For the text-containing cell, return its midpoint in (x, y) coordinate format. 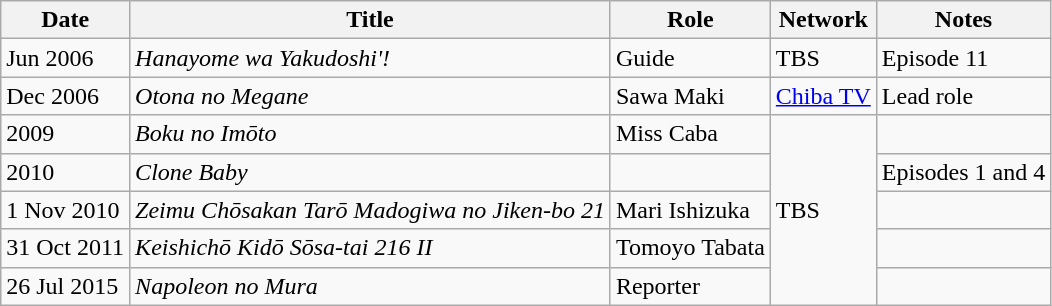
Reporter (690, 286)
Chiba TV (823, 96)
Tomoyo Tabata (690, 248)
Napoleon no Mura (370, 286)
Clone Baby (370, 172)
Keishichō Kidō Sōsa-tai 216 II (370, 248)
Miss Caba (690, 134)
Dec 2006 (66, 96)
Zeimu Chōsakan Tarō Madogiwa no Jiken-bo 21 (370, 210)
Sawa Maki (690, 96)
Role (690, 20)
31 Oct 2011 (66, 248)
Guide (690, 58)
Network (823, 20)
Episode 11 (963, 58)
26 Jul 2015 (66, 286)
Hanayome wa Yakudoshi'! (370, 58)
Notes (963, 20)
2009 (66, 134)
Otona no Megane (370, 96)
Title (370, 20)
Jun 2006 (66, 58)
Lead role (963, 96)
1 Nov 2010 (66, 210)
Boku no Imōto (370, 134)
Mari Ishizuka (690, 210)
Date (66, 20)
Episodes 1 and 4 (963, 172)
2010 (66, 172)
